Capture the cell that displays the provided text and extract its [x, y] central coordinate. 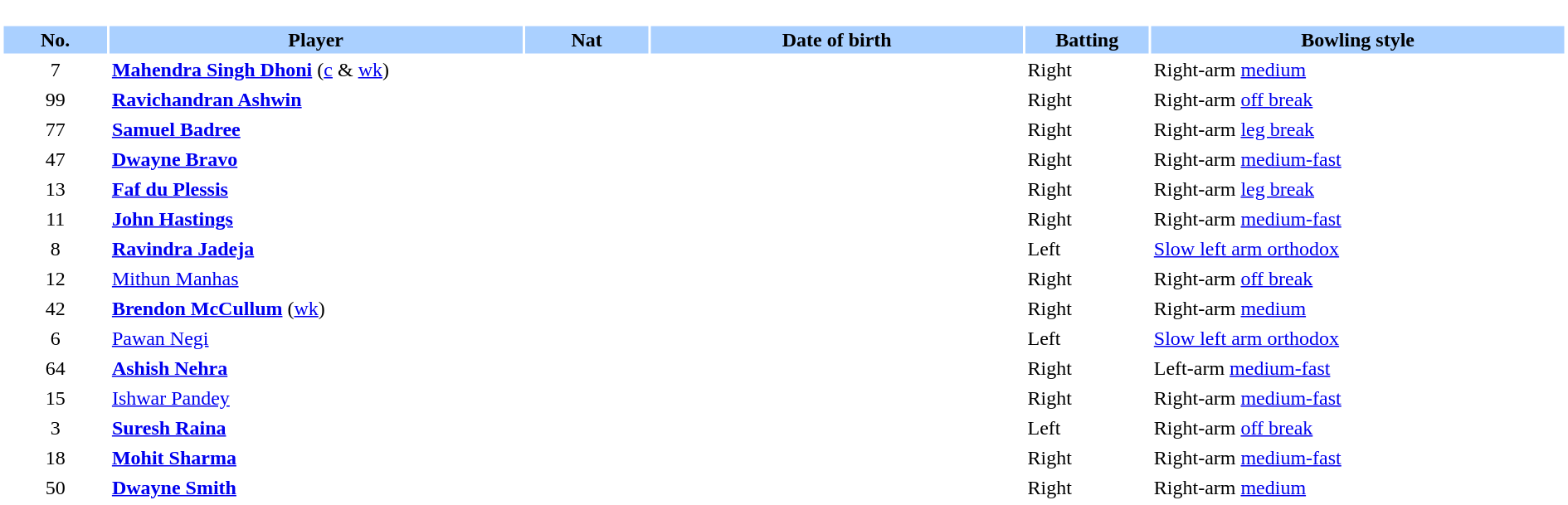
Dwayne Smith [316, 488]
Bowling style [1358, 40]
Pawan Negi [316, 338]
Brendon McCullum (wk) [316, 308]
47 [55, 159]
Left-arm medium-fast [1358, 368]
Mithun Manhas [316, 279]
Ravichandran Ashwin [316, 100]
Batting [1087, 40]
Nat [586, 40]
3 [55, 428]
6 [55, 338]
No. [55, 40]
John Hastings [316, 219]
Mohit Sharma [316, 458]
12 [55, 279]
Ashish Nehra [316, 368]
64 [55, 368]
Suresh Raina [316, 428]
77 [55, 129]
50 [55, 488]
13 [55, 189]
99 [55, 100]
7 [55, 70]
Ishwar Pandey [316, 398]
11 [55, 219]
15 [55, 398]
42 [55, 308]
18 [55, 458]
Faf du Plessis [316, 189]
Samuel Badree [316, 129]
Dwayne Bravo [316, 159]
Mahendra Singh Dhoni (c & wk) [316, 70]
Ravindra Jadeja [316, 249]
Date of birth [837, 40]
Player [316, 40]
8 [55, 249]
